For the text-containing cell, return its midpoint in (X, Y) coordinate format. 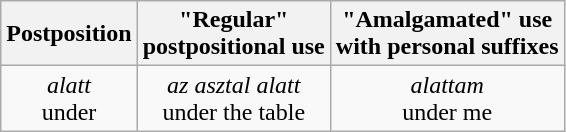
"Amalgamated" usewith personal suffixes (447, 34)
alattunder (69, 98)
az asztal alattunder the table (234, 98)
alattamunder me (447, 98)
"Regular"postpositional use (234, 34)
Postposition (69, 34)
